Output the [X, Y] coordinate of the center of the cell containing the given text.  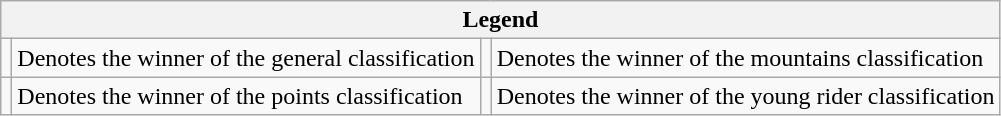
Denotes the winner of the points classification [246, 96]
Denotes the winner of the general classification [246, 58]
Denotes the winner of the young rider classification [746, 96]
Denotes the winner of the mountains classification [746, 58]
Legend [500, 20]
